Determine the (X, Y) coordinate at the center of the cell enclosing the given text.  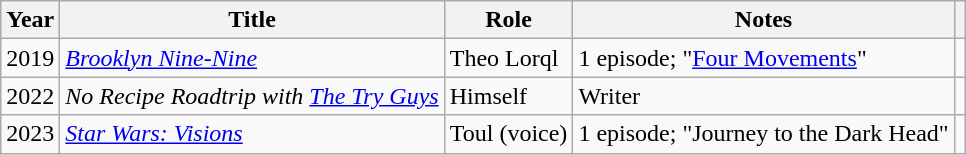
Writer (764, 96)
Role (508, 20)
Title (252, 20)
No Recipe Roadtrip with The Try Guys (252, 96)
2022 (30, 96)
2019 (30, 58)
Brooklyn Nine-Nine (252, 58)
Notes (764, 20)
1 episode; "Four Movements" (764, 58)
Himself (508, 96)
Year (30, 20)
Star Wars: Visions (252, 134)
2023 (30, 134)
1 episode; "Journey to the Dark Head" (764, 134)
Toul (voice) (508, 134)
Theo Lorql (508, 58)
